Pinpoint the cell where the given text exists, returning its [X, Y] midpoint coordinate. 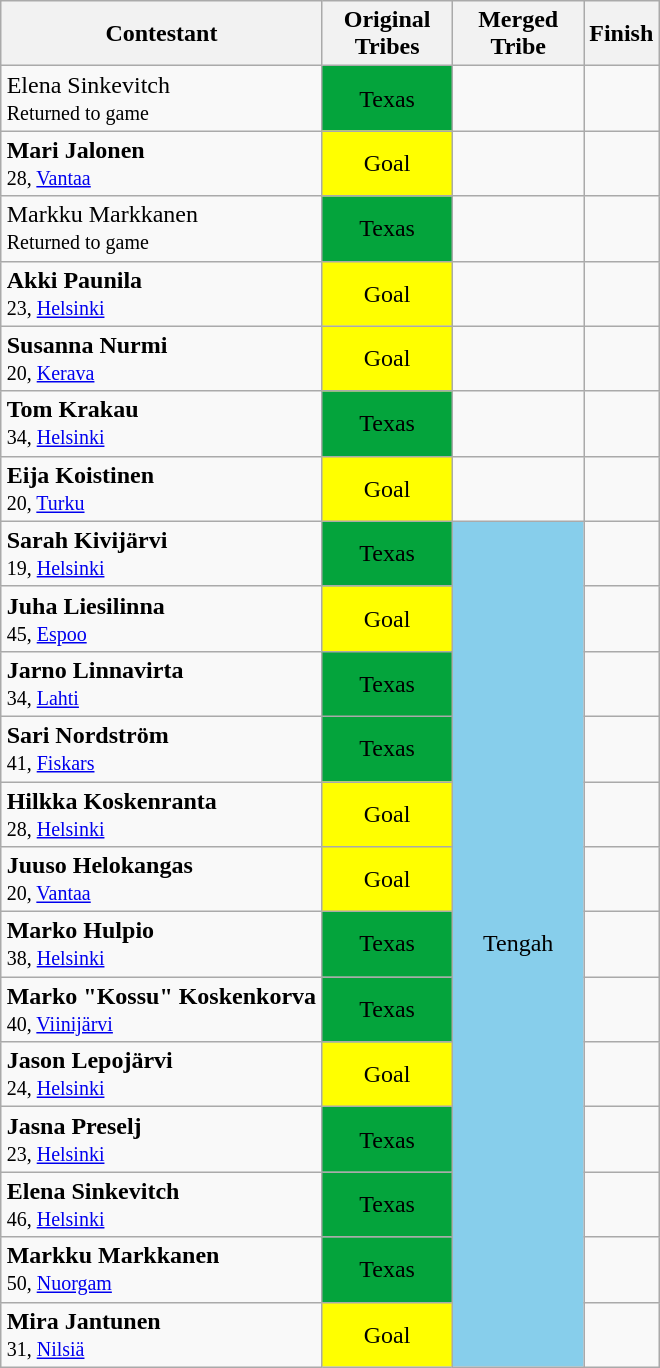
Tom Krakau34, Helsinki [161, 424]
OriginalTribes [388, 34]
Marko "Kossu" Koskenkorva40, Viinijärvi [161, 1010]
Akki Paunila23, Helsinki [161, 294]
Contestant [161, 34]
Markku MarkkanenReturned to game [161, 228]
Sari Nordström41, Fiskars [161, 748]
Marko Hulpio38, Helsinki [161, 944]
Mari Jalonen28, Vantaa [161, 164]
Susanna Nurmi20, Kerava [161, 358]
Juuso Helokangas20, Vantaa [161, 880]
Sarah Kivijärvi19, Helsinki [161, 554]
Hilkka Koskenranta28, Helsinki [161, 814]
Tengah [518, 944]
Markku Markkanen50, Nuorgam [161, 1270]
Eija Koistinen20, Turku [161, 488]
MergedTribe [518, 34]
Jarno Linnavirta34, Lahti [161, 684]
Finish [622, 34]
Juha Liesilinna45, Espoo [161, 618]
Jason Lepojärvi24, Helsinki [161, 1074]
Jasna Preselj23, Helsinki [161, 1140]
Elena Sinkevitch46, Helsinki [161, 1204]
Mira Jantunen31, Nilsiä [161, 1334]
Elena SinkevitchReturned to game [161, 98]
